Return the [x, y] coordinate for the center point of the cell that contains the specified text.  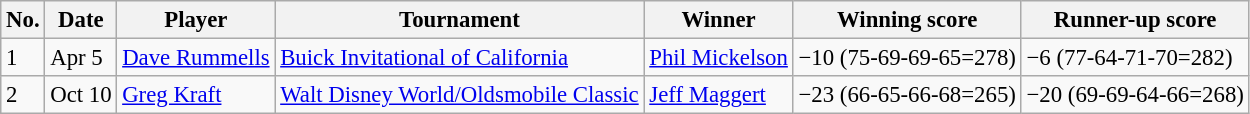
Runner-up score [1135, 20]
Date [81, 20]
Phil Mickelson [718, 58]
−10 (75-69-69-65=278) [907, 58]
Jeff Maggert [718, 95]
1 [23, 58]
Greg Kraft [196, 95]
Apr 5 [81, 58]
Player [196, 20]
Winning score [907, 20]
Winner [718, 20]
−23 (66-65-66-68=265) [907, 95]
Dave Rummells [196, 58]
−20 (69-69-64-66=268) [1135, 95]
2 [23, 95]
Buick Invitational of California [460, 58]
Tournament [460, 20]
−6 (77-64-71-70=282) [1135, 58]
No. [23, 20]
Walt Disney World/Oldsmobile Classic [460, 95]
Oct 10 [81, 95]
